Find where the given text appears and provide that cell's center as (x, y) coordinate. 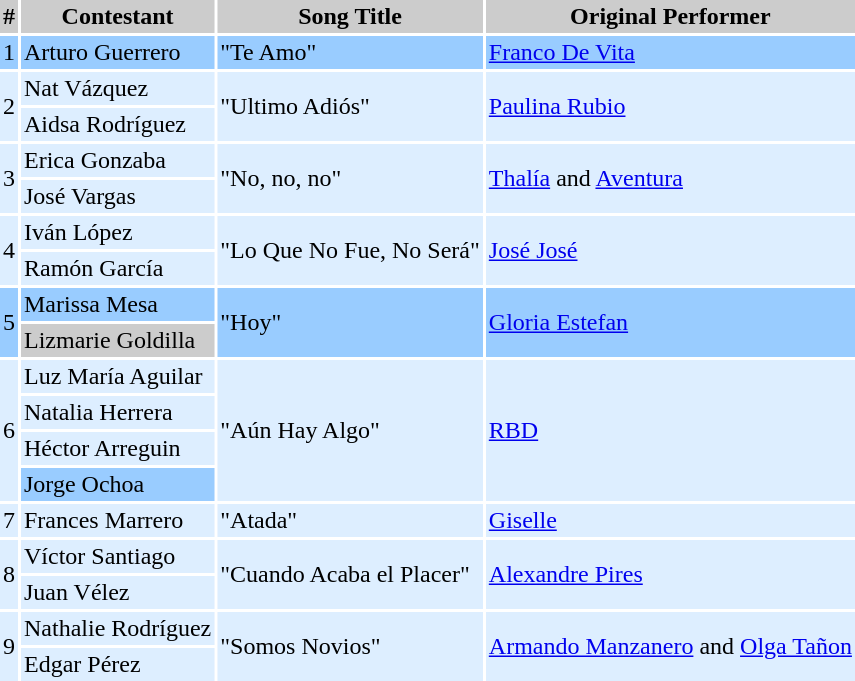
"Lo Que No Fue, No Será" (350, 250)
Jorge Ochoa (118, 484)
3 (9, 178)
Juan Vélez (118, 592)
Frances Marrero (118, 520)
Víctor Santiago (118, 556)
# (9, 16)
Lizmarie Goldilla (118, 340)
6 (9, 430)
José José (670, 250)
Contestant (118, 16)
Giselle (670, 520)
Alexandre Pires (670, 574)
Song Title (350, 16)
Arturo Guerrero (118, 52)
Marissa Mesa (118, 304)
RBD (670, 430)
Iván López (118, 232)
8 (9, 574)
Paulina Rubio (670, 106)
Thalía and Aventura (670, 178)
2 (9, 106)
1 (9, 52)
"Aún Hay Algo" (350, 430)
Aidsa Rodríguez (118, 124)
Franco De Vita (670, 52)
"Hoy" (350, 322)
"Te Amo" (350, 52)
"Atada" (350, 520)
José Vargas (118, 196)
7 (9, 520)
Edgar Pérez (118, 664)
Erica Gonzaba (118, 160)
Ramón García (118, 268)
"Somos Novios" (350, 646)
Nathalie Rodríguez (118, 628)
"No, no, no" (350, 178)
Nat Vázquez (118, 88)
5 (9, 322)
4 (9, 250)
Luz María Aguilar (118, 376)
Original Performer (670, 16)
Gloria Estefan (670, 322)
Natalia Herrera (118, 412)
"Cuando Acaba el Placer" (350, 574)
Armando Manzanero and Olga Tañon (670, 646)
"Ultimo Adiós" (350, 106)
9 (9, 646)
Héctor Arreguin (118, 448)
